Find where the given text appears and provide that cell's center as [X, Y] coordinate. 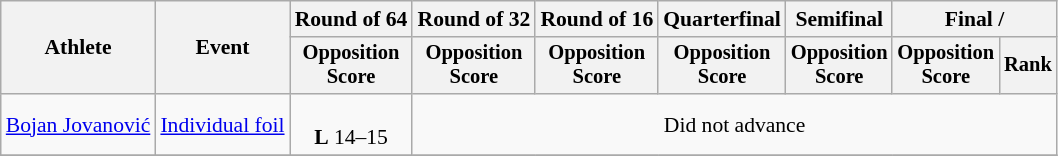
Round of 16 [596, 19]
Semifinal [840, 19]
Bojan Jovanović [78, 124]
L 14–15 [352, 124]
Did not advance [734, 124]
Athlete [78, 48]
Event [222, 48]
Final / [974, 19]
Round of 64 [352, 19]
Rank [1028, 66]
Round of 32 [474, 19]
Quarterfinal [722, 19]
Individual foil [222, 124]
